Search for the cell housing the specified text and yield its (x, y) center coordinate. 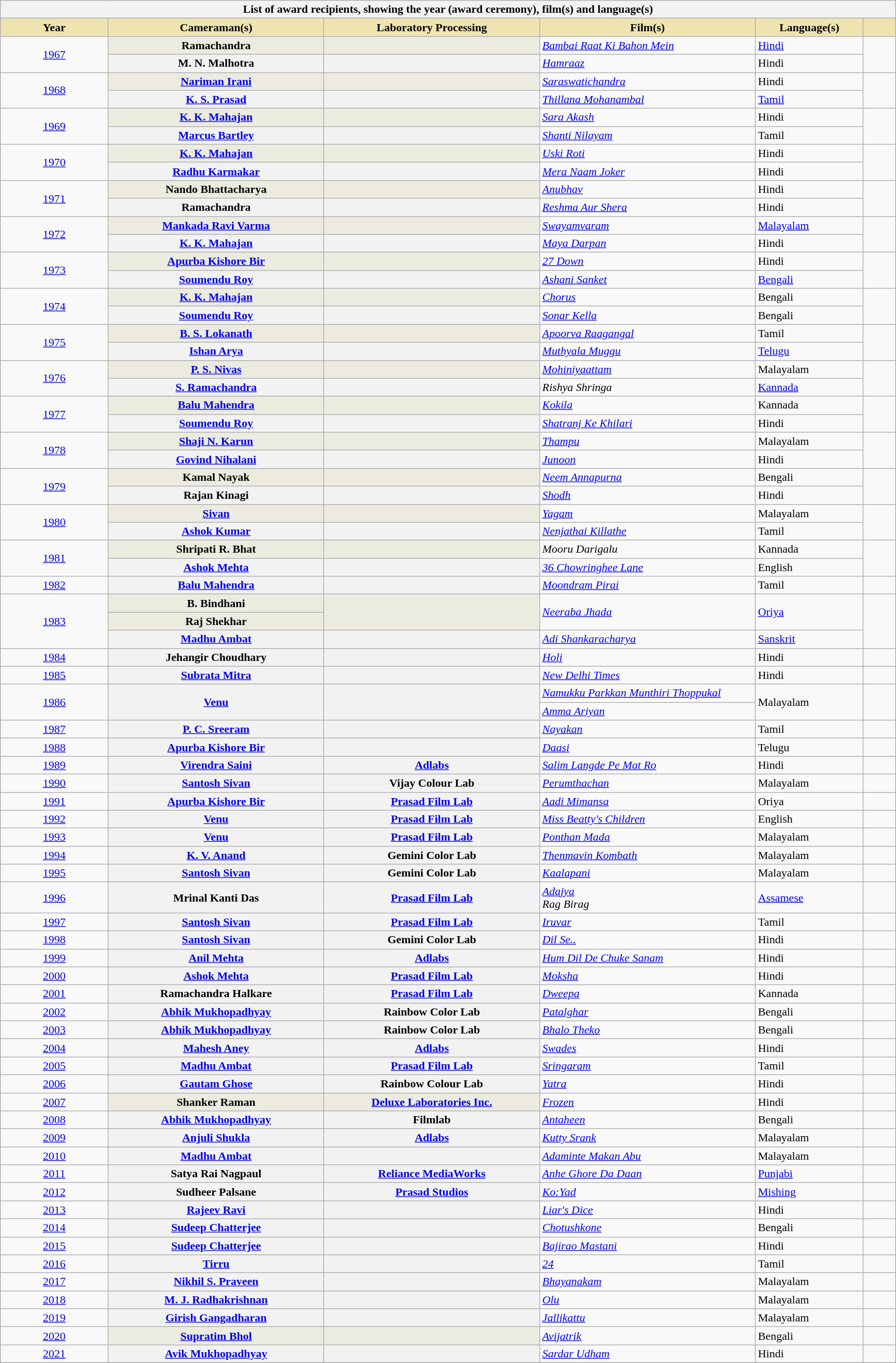
Sanskrit (809, 639)
1973 (54, 270)
Ko:Yad (647, 1192)
1994 (54, 855)
1985 (54, 675)
Adaminte Makan Abu (647, 1156)
Perumthachan (647, 783)
Rishya Shringa (647, 387)
Kaalapani (647, 873)
Sringaram (647, 1066)
2005 (54, 1066)
1996 (54, 897)
Reliance MediaWorks (431, 1174)
Chotushkone (647, 1228)
Kokila (647, 405)
1997 (54, 922)
1977 (54, 414)
Vijay Colour Lab (431, 783)
Nariman Irani (216, 81)
Anhe Ghore Da Daan (647, 1174)
Olu (647, 1300)
Nenjathai Killathe (647, 531)
Anjuli Shukla (216, 1138)
Shaji N. Karun (216, 441)
Thampu (647, 441)
2008 (54, 1120)
Bhayanakam (647, 1282)
Mrinal Kanti Das (216, 897)
2011 (54, 1174)
2001 (54, 994)
1989 (54, 765)
Dweepa (647, 994)
Swayamvaram (647, 226)
Shripati R. Bhat (216, 549)
Nikhil S. Praveen (216, 1282)
Anil Mehta (216, 958)
Mohiniyaattam (647, 369)
1975 (54, 342)
Nando Bhattacharya (216, 189)
Gautam Ghose (216, 1084)
Mera Naam Joker (647, 171)
1979 (54, 486)
Salim Langde Pe Mat Ro (647, 765)
27 Down (647, 261)
Ramachandra Halkare (216, 994)
2020 (54, 1336)
1972 (54, 234)
Thenmavin Kombath (647, 855)
M. N. Malhotra (216, 63)
Moksha (647, 976)
Sivan (216, 513)
Film(s) (647, 27)
Tirru (216, 1264)
New Delhi Times (647, 675)
Assamese (809, 897)
1988 (54, 747)
Shatranj Ke Khilari (647, 423)
Hamraaz (647, 63)
Frozen (647, 1102)
Mishing (809, 1192)
Nayakan (647, 729)
1978 (54, 450)
Aadi Mimansa (647, 801)
Deluxe Laboratories Inc. (431, 1102)
Marcus Bartley (216, 135)
Sudheer Palsane (216, 1192)
Adi Shankaracharya (647, 639)
Radhu Karmakar (216, 171)
Liar's Dice (647, 1210)
1990 (54, 783)
Ishan Arya (216, 351)
Sonar Kella (647, 315)
Dil Se.. (647, 940)
Supratim Bhol (216, 1336)
Shodh (647, 495)
B. S. Lokanath (216, 333)
1999 (54, 958)
Girish Gangadharan (216, 1318)
Hum Dil De Chuke Sanam (647, 958)
1995 (54, 873)
Moondram Pirai (647, 585)
1967 (54, 54)
36 Chowringhee Lane (647, 567)
1971 (54, 198)
2009 (54, 1138)
Reshma Aur Shera (647, 207)
Mahesh Aney (216, 1048)
2015 (54, 1246)
Iruvar (647, 922)
Namukku Parkkan Munthiri Thoppukal (647, 693)
2017 (54, 1282)
List of award recipients, showing the year (award ceremony), film(s) and language(s) (448, 9)
1974 (54, 306)
Anubhav (647, 189)
Saraswatichandra (647, 81)
Ponthan Mada (647, 837)
2004 (54, 1048)
Sara Akash (647, 117)
2013 (54, 1210)
Govind Nihalani (216, 459)
Cameraman(s) (216, 27)
1998 (54, 940)
Punjabi (809, 1174)
Raj Shekhar (216, 621)
Shanker Raman (216, 1102)
2003 (54, 1030)
Yatra (647, 1084)
2021 (54, 1354)
M. J. Radhakrishnan (216, 1300)
1970 (54, 162)
Junoon (647, 459)
Daasi (647, 747)
Yagam (647, 513)
1982 (54, 585)
2016 (54, 1264)
Swades (647, 1048)
1991 (54, 801)
B. Bindhani (216, 603)
K. S. Prasad (216, 99)
1968 (54, 90)
Year (54, 27)
Jallikattu (647, 1318)
1981 (54, 558)
Language(s) (809, 27)
Shanti Nilayam (647, 135)
Bambai Raat Ki Bahon Mein (647, 45)
1969 (54, 126)
2014 (54, 1228)
Virendra Saini (216, 765)
2000 (54, 976)
1984 (54, 657)
Bhalo Theko (647, 1030)
Neem Annapurna (647, 477)
Kamal Nayak (216, 477)
Rajan Kinagi (216, 495)
1993 (54, 837)
Thillana Mohanambal (647, 99)
1980 (54, 522)
Filmlab (431, 1120)
AdajyaRag Birag (647, 897)
2006 (54, 1084)
1987 (54, 729)
Chorus (647, 297)
Maya Darpan (647, 243)
2019 (54, 1318)
Miss Beatty's Children (647, 819)
Kutty Srank (647, 1138)
Mooru Darigalu (647, 549)
P. C. Sreeram (216, 729)
1986 (54, 702)
Satya Rai Nagpaul (216, 1174)
Ashok Kumar (216, 531)
2010 (54, 1156)
Rajeev Ravi (216, 1210)
Avijatrik (647, 1336)
Subrata Mitra (216, 675)
2018 (54, 1300)
Patalghar (647, 1012)
Holi (647, 657)
Bajirao Mastani (647, 1246)
Prasad Studios (431, 1192)
1992 (54, 819)
1983 (54, 621)
Apoorva Raagangal (647, 333)
Muthyala Muggu (647, 351)
Amma Ariyan (647, 711)
Rainbow Colour Lab (431, 1084)
P. S. Nivas (216, 369)
Ashani Sanket (647, 279)
Laboratory Processing (431, 27)
2007 (54, 1102)
Antaheen (647, 1120)
Jehangir Choudhary (216, 657)
Mankada Ravi Varma (216, 226)
Neeraba Jhada (647, 612)
1976 (54, 378)
S. Ramachandra (216, 387)
Uski Roti (647, 153)
2012 (54, 1192)
2002 (54, 1012)
24 (647, 1264)
K. V. Anand (216, 855)
Sardar Udham (647, 1354)
Avik Mukhopadhyay (216, 1354)
